Locate the cell with the specified text and output its [x, y] center coordinate. 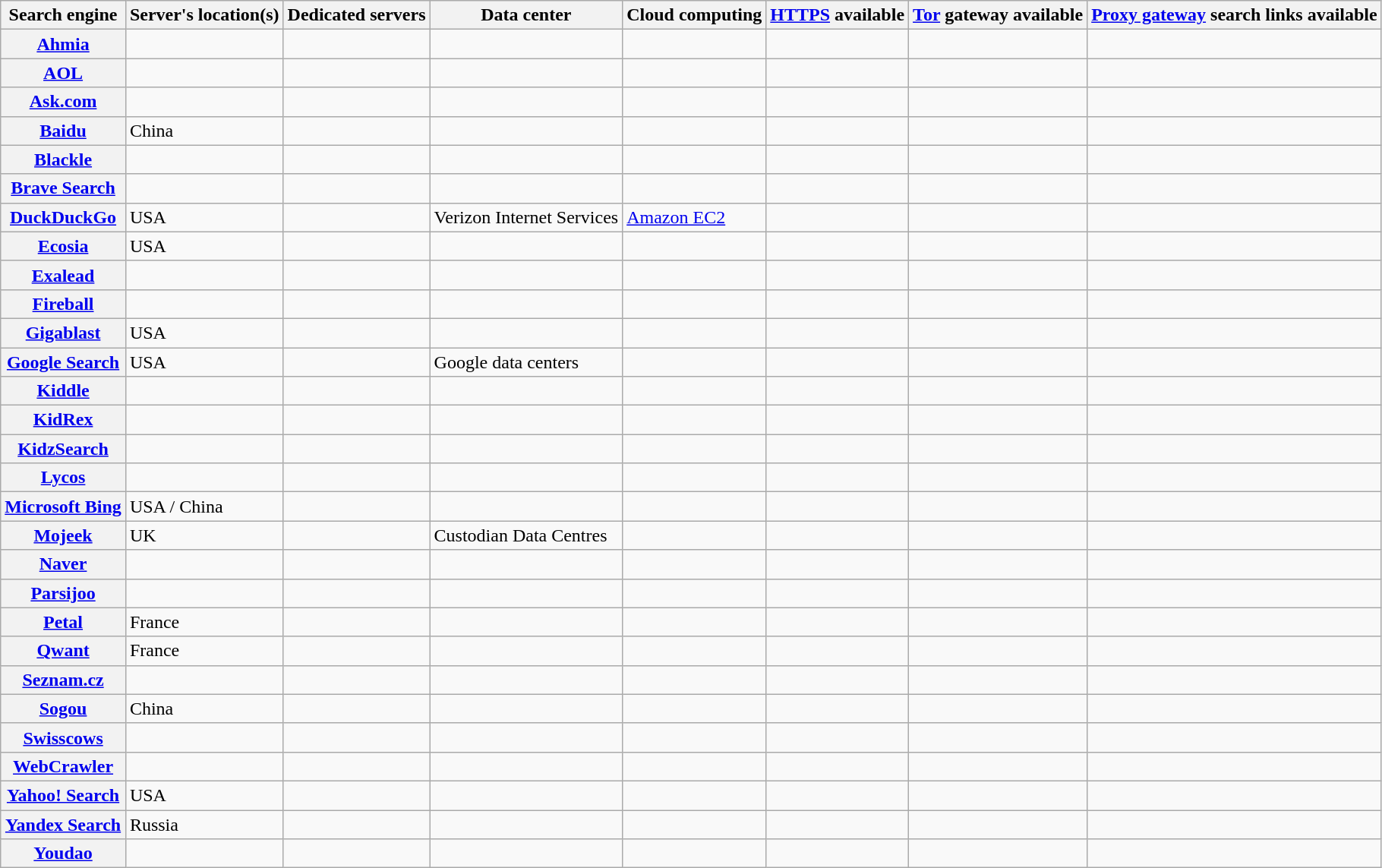
Google Search [64, 362]
Custodian Data Centres [526, 535]
Gigablast [64, 333]
Proxy gateway search links available [1235, 15]
Kiddle [64, 391]
HTTPS available [838, 15]
Ecosia [64, 246]
Youdao [64, 854]
Google data centers [526, 362]
Russia [204, 824]
Ask.com [64, 102]
KidRex [64, 420]
Sogou [64, 709]
Verizon Internet Services [526, 217]
Search engine [64, 15]
Yandex Search [64, 824]
Fireball [64, 304]
Lycos [64, 478]
AOL [64, 73]
Microsoft Bing [64, 507]
Qwant [64, 651]
USA / China [204, 507]
Baidu [64, 131]
WebCrawler [64, 766]
UK [204, 535]
Tor gateway available [998, 15]
Amazon EC2 [694, 217]
Ahmia [64, 44]
DuckDuckGo [64, 217]
Data center [526, 15]
Naver [64, 564]
Mojeek [64, 535]
Exalead [64, 275]
Swisscows [64, 737]
Yahoo! Search [64, 795]
Server's location(s) [204, 15]
Cloud computing [694, 15]
Dedicated servers [357, 15]
Petal [64, 622]
Brave Search [64, 188]
Blackle [64, 159]
Seznam.cz [64, 680]
KidzSearch [64, 449]
Parsijoo [64, 593]
